Scan for the cell matching the given text and deliver its (x, y) coordinate at center. 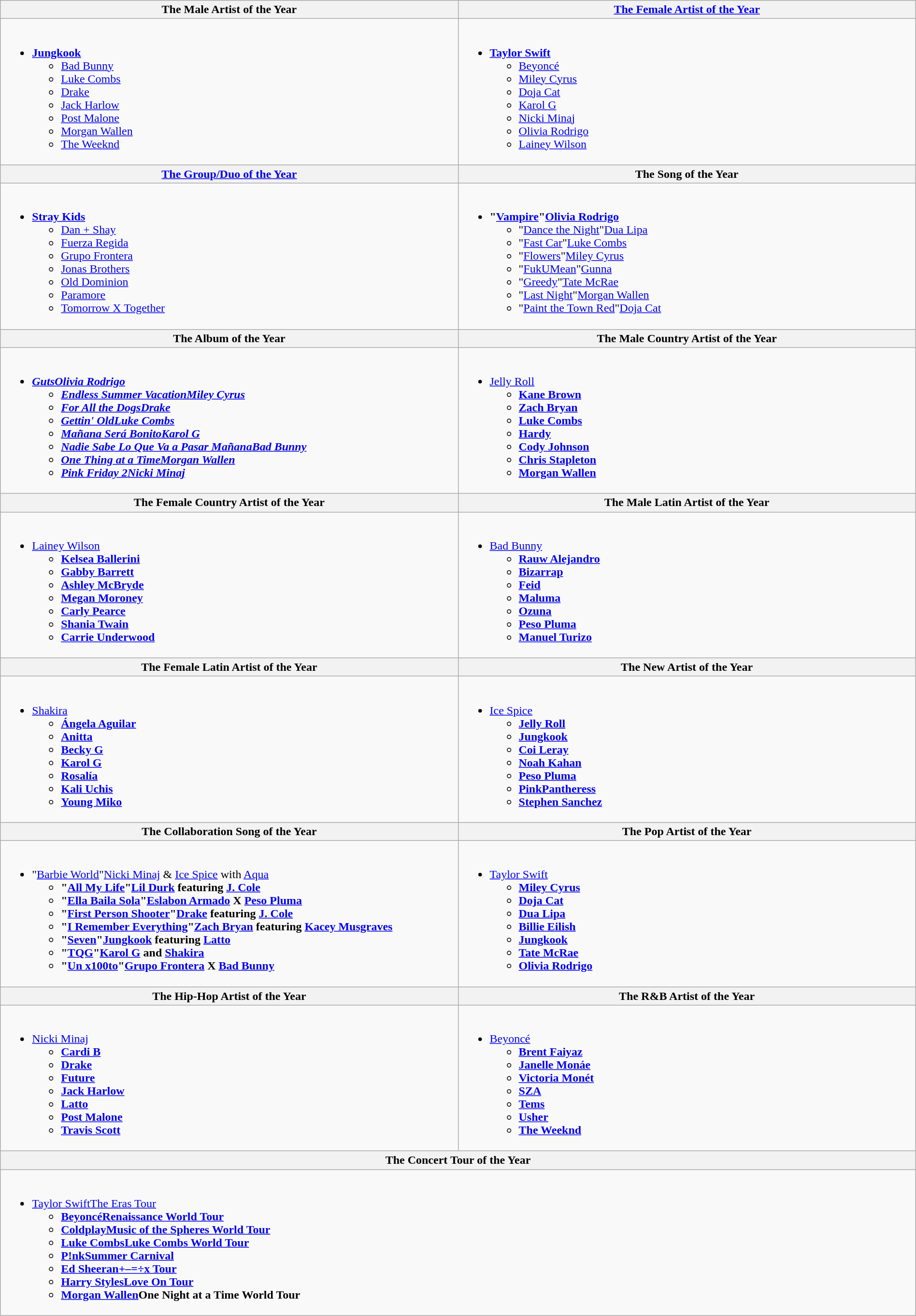
The Group/Duo of the Year (229, 174)
The Female Latin Artist of the Year (229, 667)
The Pop Artist of the Year (687, 831)
The Female Country Artist of the Year (229, 503)
Taylor SwiftMiley CyrusDoja CatDua LipaBillie EilishJungkookTate McRaeOlivia Rodrigo (687, 913)
The Male Artist of the Year (229, 10)
Bad BunnyRauw AlejandroBizarrapFeidMalumaOzunaPeso PlumaManuel Turizo (687, 585)
Ice SpiceJelly RollJungkookCoi LerayNoah KahanPeso PlumaPinkPantheressStephen Sanchez (687, 749)
The Album of the Year (229, 338)
The Hip-Hop Artist of the Year (229, 996)
Stray KidsDan + ShayFuerza RegidaGrupo FronteraJonas BrothersOld DominionParamoreTomorrow X Together (229, 256)
The R&B Artist of the Year (687, 996)
Jelly RollKane BrownZach BryanLuke CombsHardyCody JohnsonChris StapletonMorgan Wallen (687, 420)
The Song of the Year (687, 174)
BeyoncéBrent FaiyazJanelle MonáeVictoria MonétSZATemsUsherThe Weeknd (687, 1078)
The Female Artist of the Year (687, 10)
The Male Country Artist of the Year (687, 338)
The Collaboration Song of the Year (229, 831)
Nicki MinajCardi BDrakeFutureJack HarlowLattoPost MaloneTravis Scott (229, 1078)
ShakiraÁngela AguilarAnittaBecky GKarol GRosalíaKali UchisYoung Miko (229, 749)
The New Artist of the Year (687, 667)
Taylor SwiftBeyoncéMiley CyrusDoja CatKarol GNicki MinajOlivia RodrigoLainey Wilson (687, 92)
The Male Latin Artist of the Year (687, 503)
JungkookBad BunnyLuke CombsDrakeJack HarlowPost MaloneMorgan WallenThe Weeknd (229, 92)
The Concert Tour of the Year (458, 1160)
Lainey WilsonKelsea BalleriniGabby BarrettAshley McBrydeMegan MoroneyCarly PearceShania TwainCarrie Underwood (229, 585)
